Return the [X, Y] coordinate for the center point of the cell that contains the specified text.  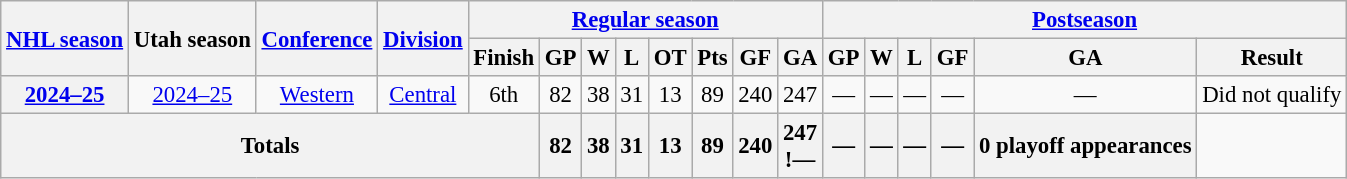
Central [423, 95]
Western [317, 95]
247!— [800, 146]
Utah season [192, 38]
Postseason [1084, 20]
Pts [712, 58]
NHL season [65, 38]
Finish [504, 58]
0 playoff appearances [1086, 146]
247 [800, 95]
Totals [270, 146]
Regular season [645, 20]
Conference [317, 38]
Division [423, 38]
OT [670, 58]
6th [504, 95]
Did not qualify [1272, 95]
Result [1272, 58]
